Search for the cell housing the specified text and yield its [x, y] center coordinate. 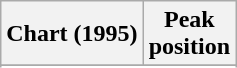
Chart (1995) [72, 34]
Peakposition [189, 34]
